Return [X, Y] of the center of cell containing provided text 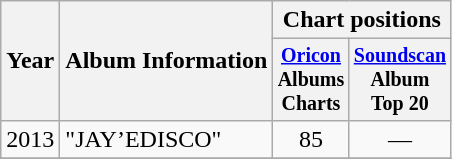
Chart positions [362, 20]
— [400, 139]
2013 [30, 139]
Soundscan Album Top 20 [400, 80]
Album Information [166, 61]
Year [30, 61]
85 [311, 139]
"JAY’EDISCO" [166, 139]
Oricon Albums Charts [311, 80]
